Identify which cell holds the provided text, then report its (X, Y) central coordinate. 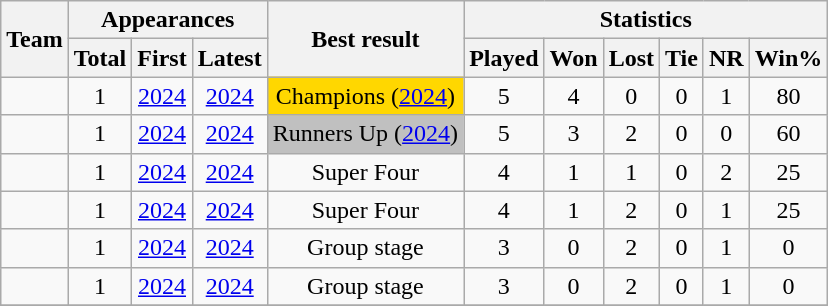
Best result (365, 39)
NR (726, 58)
Win% (788, 58)
Total (100, 58)
First (162, 58)
Team (35, 39)
Latest (230, 58)
Tie (682, 58)
Statistics (646, 20)
Runners Up (2024) (365, 134)
Won (574, 58)
60 (788, 134)
Played (504, 58)
Appearances (168, 20)
Lost (631, 58)
80 (788, 96)
Champions (2024) (365, 96)
